Extract the [X, Y] coordinate from the center of the cell holding the provided text.  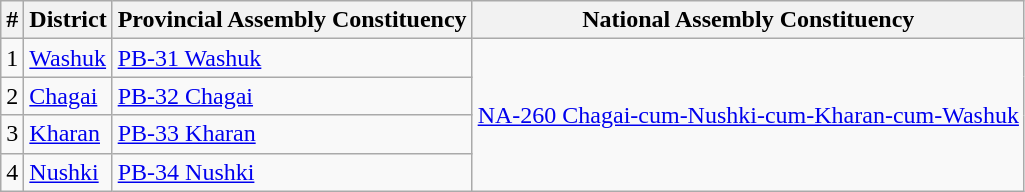
3 [12, 134]
Provincial Assembly Constituency [292, 20]
PB-31 Washuk [292, 58]
Kharan [68, 134]
4 [12, 172]
District [68, 20]
PB-33 Kharan [292, 134]
PB-34 Nushki [292, 172]
Chagai [68, 96]
1 [12, 58]
PB-32 Chagai [292, 96]
# [12, 20]
National Assembly Constituency [748, 20]
Washuk [68, 58]
NA-260 Chagai-cum-Nushki-cum-Kharan-cum-Washuk [748, 115]
Nushki [68, 172]
2 [12, 96]
